Pinpoint the cell where the given text exists, returning its [X, Y] midpoint coordinate. 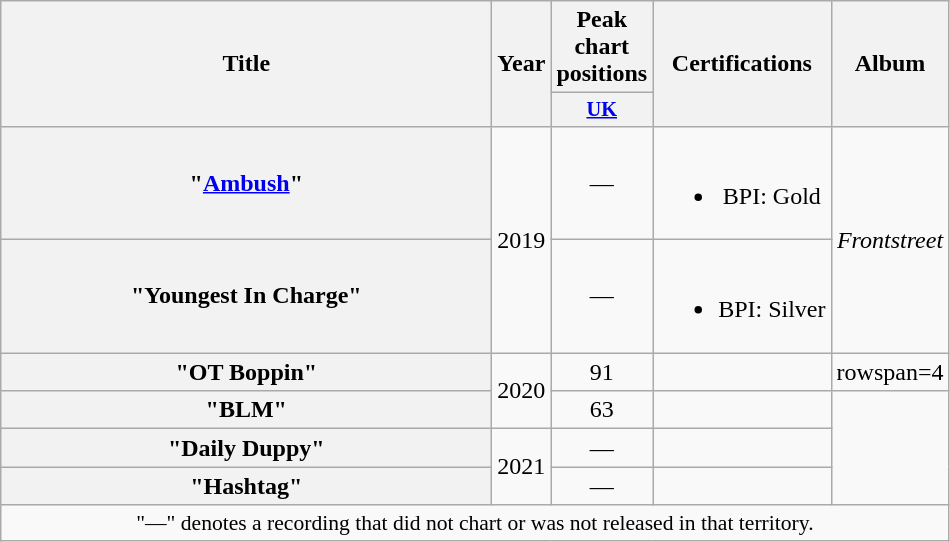
"Hashtag" [246, 486]
2020 [522, 391]
BPI: Silver [742, 296]
"Youngest In Charge" [246, 296]
2019 [522, 239]
Album [890, 64]
Title [246, 64]
UK [602, 110]
"Ambush" [246, 182]
63 [602, 410]
2021 [522, 467]
Year [522, 64]
91 [602, 372]
Frontstreet [890, 239]
BPI: Gold [742, 182]
Certifications [742, 64]
"Daily Duppy" [246, 448]
Peak chart positions [602, 47]
"BLM" [246, 410]
rowspan=4 [890, 372]
"—" denotes a recording that did not chart or was not released in that territory. [475, 523]
"OT Boppin" [246, 372]
